Search for the cell housing the specified text and yield its (x, y) center coordinate. 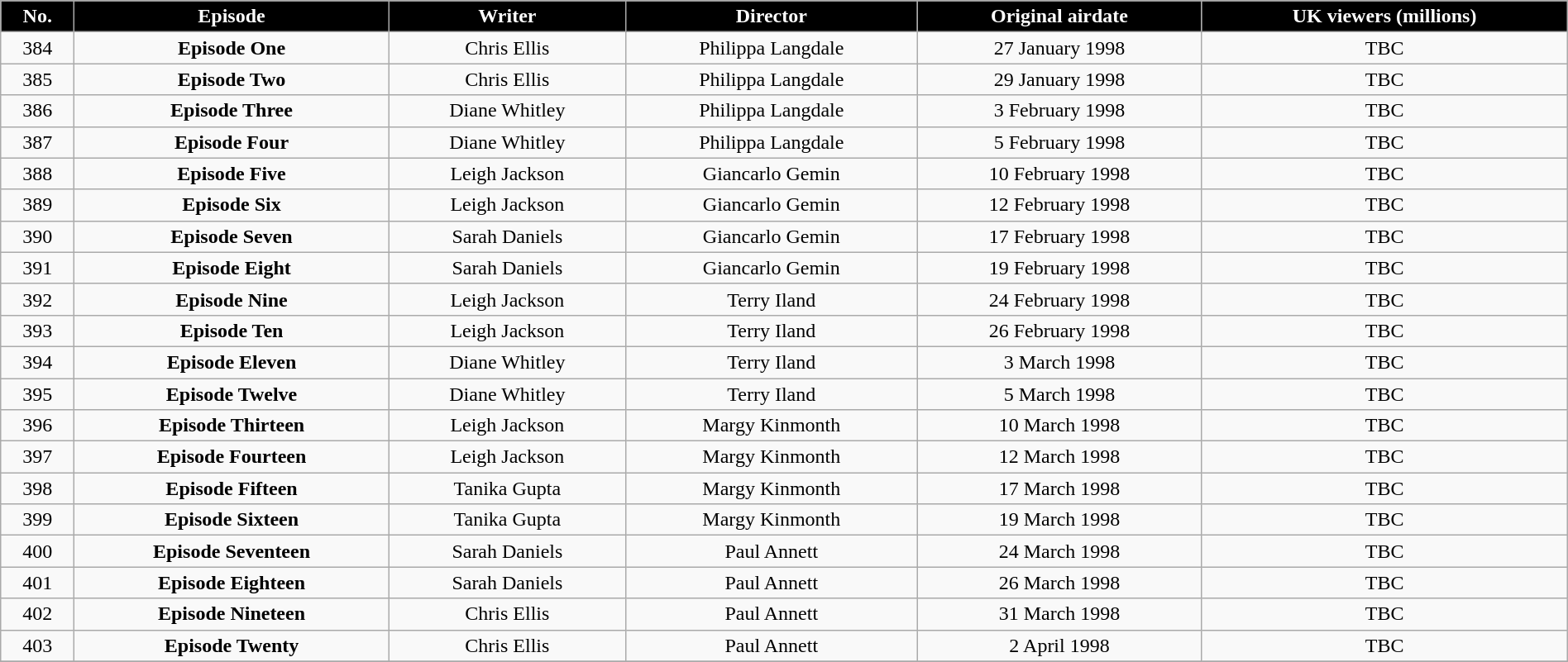
5 February 1998 (1059, 142)
403 (38, 645)
Episode Nineteen (232, 614)
Episode Thirteen (232, 426)
392 (38, 299)
19 March 1998 (1059, 520)
Episode Twenty (232, 645)
396 (38, 426)
19 February 1998 (1059, 268)
Episode Two (232, 79)
388 (38, 174)
Episode Eight (232, 268)
Episode Three (232, 111)
No. (38, 17)
399 (38, 520)
Episode Ten (232, 331)
Episode Seventeen (232, 551)
402 (38, 614)
394 (38, 362)
Episode Sixteen (232, 520)
387 (38, 142)
Episode One (232, 48)
29 January 1998 (1059, 79)
385 (38, 79)
401 (38, 583)
Episode (232, 17)
UK viewers (millions) (1384, 17)
Episode Six (232, 205)
Episode Eighteen (232, 583)
Writer (507, 17)
12 February 1998 (1059, 205)
400 (38, 551)
3 March 1998 (1059, 362)
3 February 1998 (1059, 111)
Original airdate (1059, 17)
24 March 1998 (1059, 551)
12 March 1998 (1059, 457)
Episode Fifteen (232, 488)
17 February 1998 (1059, 236)
Episode Five (232, 174)
391 (38, 268)
395 (38, 394)
Episode Twelve (232, 394)
2 April 1998 (1059, 645)
397 (38, 457)
Director (771, 17)
5 March 1998 (1059, 394)
389 (38, 205)
Episode Fourteen (232, 457)
10 February 1998 (1059, 174)
398 (38, 488)
Episode Eleven (232, 362)
17 March 1998 (1059, 488)
Episode Nine (232, 299)
26 March 1998 (1059, 583)
Episode Seven (232, 236)
26 February 1998 (1059, 331)
393 (38, 331)
386 (38, 111)
31 March 1998 (1059, 614)
27 January 1998 (1059, 48)
384 (38, 48)
24 February 1998 (1059, 299)
Episode Four (232, 142)
390 (38, 236)
10 March 1998 (1059, 426)
